Return the (X, Y) coordinate for the center point of the cell that contains the specified text.  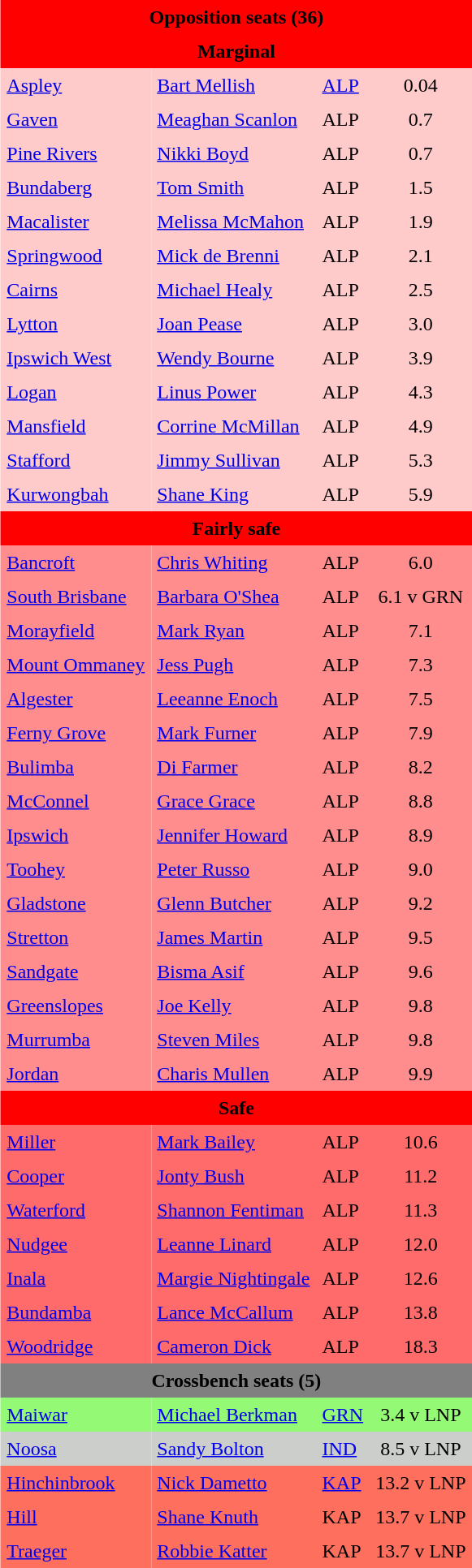
Steven Miles (234, 1040)
Inala (76, 1279)
9.2 (421, 904)
Stretton (76, 938)
Joan Pease (234, 325)
2.1 (421, 256)
18.3 (421, 1347)
Mount Ommaney (76, 666)
5.3 (421, 461)
Algester (76, 700)
Bart Mellish (234, 86)
Peter Russo (234, 870)
Nudgee (76, 1245)
Melissa McMahon (234, 222)
13.2 v LNP (421, 1484)
3.9 (421, 359)
Jonty Bush (234, 1177)
Grace Grace (234, 802)
Safe (236, 1109)
Noosa (76, 1450)
6.0 (421, 563)
1.5 (421, 188)
Fairly safe (236, 529)
Bundaberg (76, 188)
Nikki Boyd (234, 154)
Lytton (76, 325)
Mick de Brenni (234, 256)
Opposition seats (36) (236, 18)
Chris Whiting (234, 563)
Shane Knuth (234, 1518)
Aspley (76, 86)
Di Farmer (234, 768)
Jordan (76, 1075)
Maiwar (76, 1415)
Margie Nightingale (234, 1279)
5.9 (421, 495)
Meaghan Scanlon (234, 120)
7.5 (421, 700)
Gaven (76, 120)
Mark Ryan (234, 631)
2.5 (421, 291)
7.9 (421, 734)
Marginal (236, 52)
8.5 v LNP (421, 1450)
Ipswich (76, 836)
Sandgate (76, 972)
Charis Mullen (234, 1075)
3.4 v LNP (421, 1415)
Ipswich West (76, 359)
12.0 (421, 1245)
Pine Rivers (76, 154)
Lance McCallum (234, 1313)
12.6 (421, 1279)
IND (343, 1450)
Bancroft (76, 563)
Cairns (76, 291)
9.5 (421, 938)
Murrumba (76, 1040)
Bundamba (76, 1313)
Glenn Butcher (234, 904)
4.3 (421, 393)
10.6 (421, 1143)
Mark Furner (234, 734)
Mansfield (76, 427)
Sandy Bolton (234, 1450)
South Brisbane (76, 597)
Macalister (76, 222)
Tom Smith (234, 188)
Woodridge (76, 1347)
8.8 (421, 802)
11.3 (421, 1211)
Hill (76, 1518)
McConnel (76, 802)
Jess Pugh (234, 666)
8.9 (421, 836)
Corrine McMillan (234, 427)
8.2 (421, 768)
Jennifer Howard (234, 836)
Greenslopes (76, 1006)
Crossbench seats (5) (236, 1381)
7.1 (421, 631)
Barbara O'Shea (234, 597)
Shannon Fentiman (234, 1211)
Hinchinbrook (76, 1484)
Michael Healy (234, 291)
Cooper (76, 1177)
Logan (76, 393)
Morayfield (76, 631)
1.9 (421, 222)
Shane King (234, 495)
Joe Kelly (234, 1006)
Waterford (76, 1211)
9.0 (421, 870)
7.3 (421, 666)
Linus Power (234, 393)
11.2 (421, 1177)
9.6 (421, 972)
Jimmy Sullivan (234, 461)
13.8 (421, 1313)
Ferny Grove (76, 734)
6.1 v GRN (421, 597)
Leanne Linard (234, 1245)
Michael Berkman (234, 1415)
Gladstone (76, 904)
Cameron Dick (234, 1347)
0.04 (421, 86)
GRN (343, 1415)
Stafford (76, 461)
Wendy Bourne (234, 359)
Leeanne Enoch (234, 700)
Kurwongbah (76, 495)
Springwood (76, 256)
Bisma Asif (234, 972)
Bulimba (76, 768)
13.7 v LNP (421, 1518)
Nick Dametto (234, 1484)
Toohey (76, 870)
4.9 (421, 427)
Mark Bailey (234, 1143)
Miller (76, 1143)
3.0 (421, 325)
9.9 (421, 1075)
James Martin (234, 938)
